Search for the cell housing the specified text and yield its [X, Y] center coordinate. 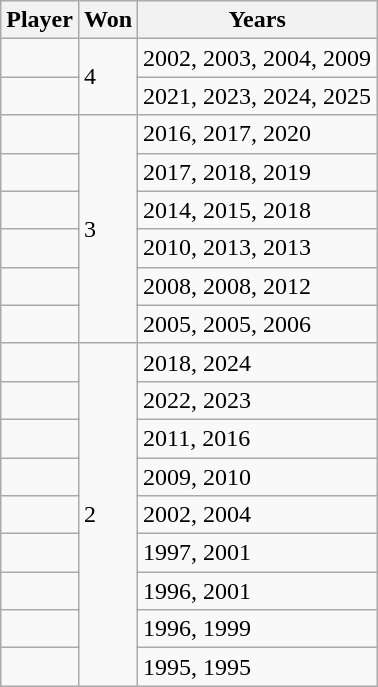
2010, 2013, 2013 [258, 248]
2016, 2017, 2020 [258, 134]
2018, 2024 [258, 362]
1996, 2001 [258, 591]
2011, 2016 [258, 438]
3 [108, 229]
2 [108, 514]
2009, 2010 [258, 477]
2002, 2003, 2004, 2009 [258, 58]
Player [40, 20]
Years [258, 20]
2008, 2008, 2012 [258, 286]
1996, 1999 [258, 629]
2014, 2015, 2018 [258, 210]
2002, 2004 [258, 515]
1997, 2001 [258, 553]
2017, 2018, 2019 [258, 172]
1995, 1995 [258, 667]
Won [108, 20]
2005, 2005, 2006 [258, 324]
2021, 2023, 2024, 2025 [258, 96]
4 [108, 77]
2022, 2023 [258, 400]
